Return [X, Y] of the center of cell containing provided text 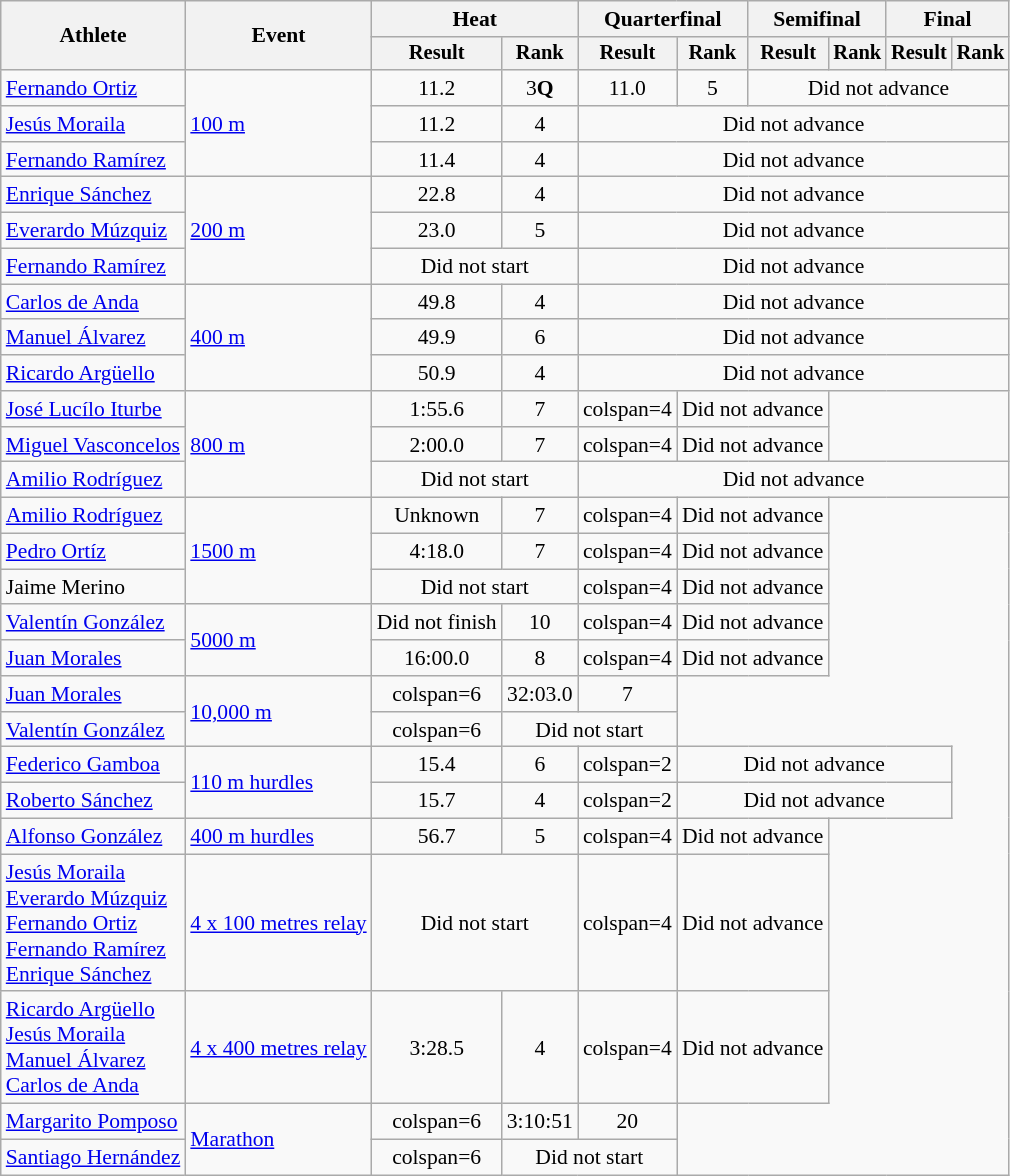
10 [540, 623]
Miguel Vasconcelos [94, 445]
110 m hurdles [278, 782]
Federico Gamboa [94, 765]
49.8 [437, 302]
Jesús Moraila [94, 124]
Marathon [278, 1140]
Pedro Ortíz [94, 552]
16:00.0 [437, 658]
20 [628, 1122]
400 m [278, 338]
15.4 [437, 765]
800 m [278, 444]
50.9 [437, 373]
Final [948, 19]
Roberto Sánchez [94, 801]
5000 m [278, 640]
32:03.0 [540, 694]
11.4 [437, 160]
11.0 [628, 88]
100 m [278, 124]
56.7 [437, 837]
22.8 [437, 195]
Athlete [94, 36]
Enrique Sánchez [94, 195]
1:55.6 [437, 409]
3:10:51 [540, 1122]
Event [278, 36]
200 m [278, 230]
José Lucílo Iturbe [94, 409]
8 [540, 658]
15.7 [437, 801]
10,000 m [278, 712]
Quarterfinal [663, 19]
Jesús MorailaEverardo MúzquizFernando OrtizFernando RamírezEnrique Sánchez [94, 923]
4 x 400 metres relay [278, 1048]
Fernando Ortiz [94, 88]
Everardo Múzquiz [94, 231]
Carlos de Anda [94, 302]
Santiago Hernández [94, 1158]
Manuel Álvarez [94, 338]
Margarito Pomposo [94, 1122]
Semifinal [817, 19]
400 m hurdles [278, 837]
49.9 [437, 338]
1500 m [278, 552]
Heat [475, 19]
Unknown [437, 516]
2:00.0 [437, 445]
Did not finish [437, 623]
Ricardo ArgüelloJesús MorailaManuel ÁlvarezCarlos de Anda [94, 1048]
Jaime Merino [94, 587]
4 x 100 metres relay [278, 923]
3Q [540, 88]
Alfonso González [94, 837]
Ricardo Argüello [94, 373]
4:18.0 [437, 552]
23.0 [437, 231]
3:28.5 [437, 1048]
